Output the (X, Y) coordinate of the center of the cell containing the given text.  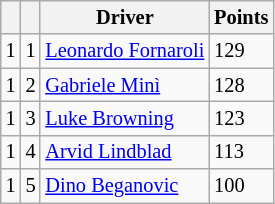
5 (31, 186)
4 (31, 152)
Luke Browning (124, 118)
2 (31, 85)
Driver (124, 17)
113 (241, 152)
Gabriele Minì (124, 85)
Dino Beganovic (124, 186)
129 (241, 51)
3 (31, 118)
128 (241, 85)
Leonardo Fornaroli (124, 51)
123 (241, 118)
100 (241, 186)
Arvid Lindblad (124, 152)
Points (241, 17)
